Detect which cell encompasses the target text, then output its (x, y) center coordinate. 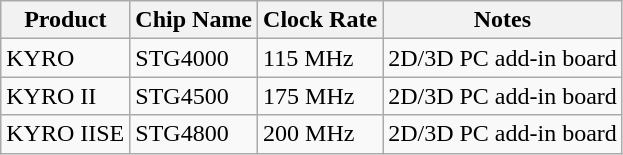
Notes (503, 20)
175 MHz (320, 96)
STG4500 (194, 96)
Chip Name (194, 20)
STG4800 (194, 134)
STG4000 (194, 58)
115 MHz (320, 58)
KYRO IISE (66, 134)
200 MHz (320, 134)
KYRO II (66, 96)
Clock Rate (320, 20)
Product (66, 20)
KYRO (66, 58)
